Provide the [X, Y] coordinate of the cell's center where the given text is located.  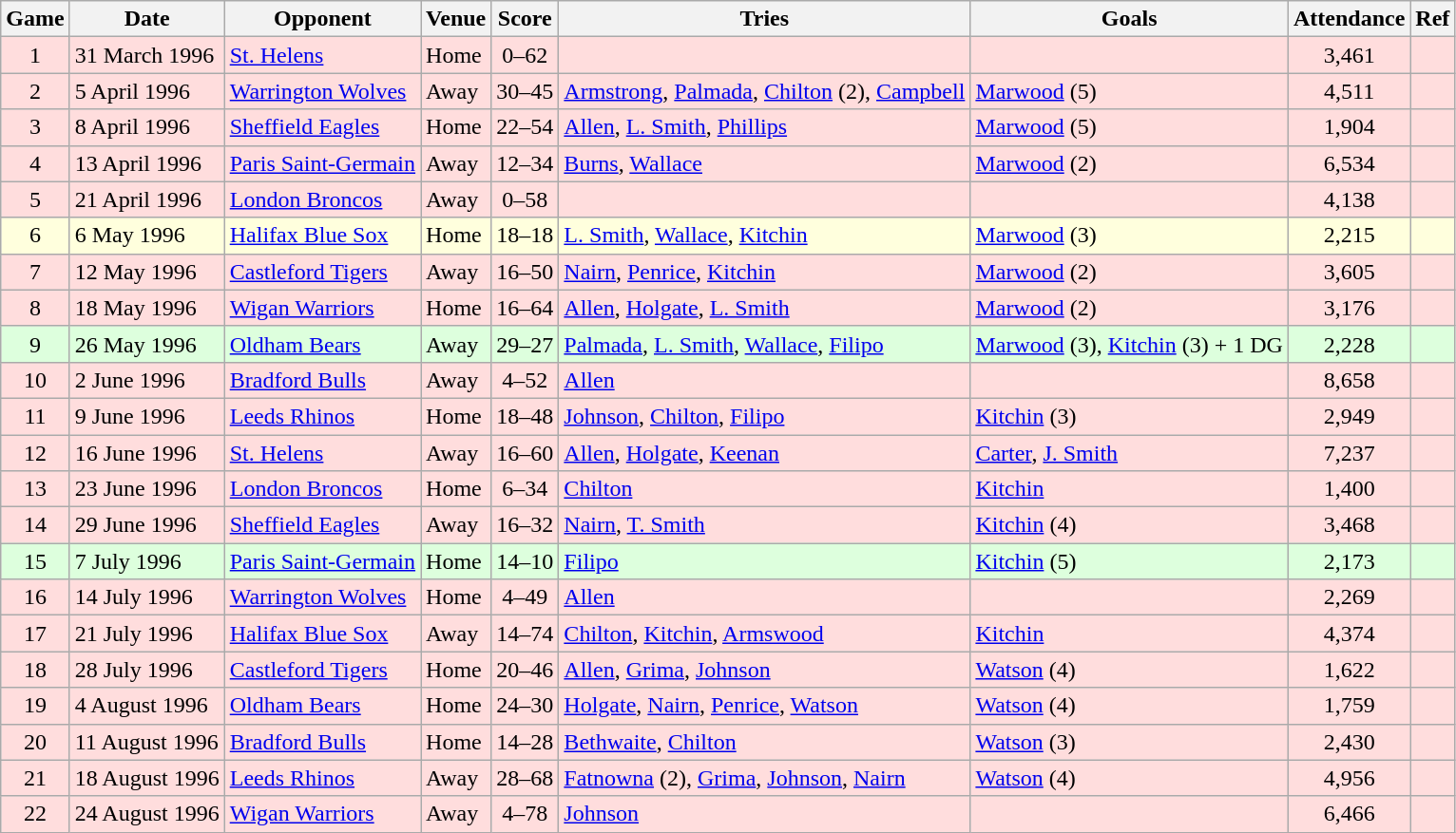
22 [35, 814]
Goals [1129, 19]
1,400 [1349, 489]
Holgate, Nairn, Penrice, Watson [764, 706]
Tries [764, 19]
4–52 [525, 380]
Burns, Wallace [764, 163]
Marwood (3) [1129, 236]
7 July 1996 [146, 561]
1 [35, 55]
2,228 [1349, 344]
Allen, Holgate, L. Smith [764, 308]
15 [35, 561]
4 [35, 163]
Score [525, 19]
8 April 1996 [146, 127]
14 July 1996 [146, 597]
21 [35, 778]
3,605 [1349, 272]
Johnson, Chilton, Filipo [764, 416]
8 [35, 308]
Kitchin (5) [1129, 561]
5 [35, 199]
29 June 1996 [146, 525]
20–46 [525, 670]
Palmada, L. Smith, Wallace, Filipo [764, 344]
Allen, Holgate, Keenan [764, 453]
4,138 [1349, 199]
23 June 1996 [146, 489]
Armstrong, Palmada, Chilton (2), Campbell [764, 91]
24–30 [525, 706]
Bethwaite, Chilton [764, 742]
13 April 1996 [146, 163]
16–32 [525, 525]
9 [35, 344]
18 [35, 670]
5 April 1996 [146, 91]
13 [35, 489]
9 June 1996 [146, 416]
22–54 [525, 127]
24 August 1996 [146, 814]
18–18 [525, 236]
16–64 [525, 308]
6,466 [1349, 814]
2,949 [1349, 416]
1,622 [1349, 670]
17 [35, 634]
18–48 [525, 416]
14–28 [525, 742]
3,461 [1349, 55]
26 May 1996 [146, 344]
0–58 [525, 199]
14–74 [525, 634]
Fatnowna (2), Grima, Johnson, Nairn [764, 778]
1,904 [1349, 127]
6 [35, 236]
Nairn, T. Smith [764, 525]
2,173 [1349, 561]
Allen, Grima, Johnson [764, 670]
14–10 [525, 561]
1,759 [1349, 706]
12 May 1996 [146, 272]
4–78 [525, 814]
Carter, J. Smith [1129, 453]
4,511 [1349, 91]
0–62 [525, 55]
7,237 [1349, 453]
Attendance [1349, 19]
3,468 [1349, 525]
Ref [1433, 19]
4,374 [1349, 634]
Marwood (3), Kitchin (3) + 1 DG [1129, 344]
Chilton [764, 489]
7 [35, 272]
31 March 1996 [146, 55]
11 [35, 416]
Kitchin (3) [1129, 416]
16–50 [525, 272]
12 [35, 453]
16 June 1996 [146, 453]
11 August 1996 [146, 742]
Nairn, Penrice, Kitchin [764, 272]
L. Smith, Wallace, Kitchin [764, 236]
Filipo [764, 561]
21 July 1996 [146, 634]
29–27 [525, 344]
21 April 1996 [146, 199]
28 July 1996 [146, 670]
16–60 [525, 453]
Chilton, Kitchin, Armswood [764, 634]
Date [146, 19]
10 [35, 380]
20 [35, 742]
12–34 [525, 163]
Opponent [322, 19]
6 May 1996 [146, 236]
2,269 [1349, 597]
Watson (3) [1129, 742]
19 [35, 706]
Kitchin (4) [1129, 525]
4–49 [525, 597]
16 [35, 597]
6–34 [525, 489]
8,658 [1349, 380]
28–68 [525, 778]
2,215 [1349, 236]
Johnson [764, 814]
4,956 [1349, 778]
2 [35, 91]
Game [35, 19]
2,430 [1349, 742]
Allen, L. Smith, Phillips [764, 127]
30–45 [525, 91]
14 [35, 525]
18 May 1996 [146, 308]
2 June 1996 [146, 380]
Venue [456, 19]
4 August 1996 [146, 706]
18 August 1996 [146, 778]
3 [35, 127]
3,176 [1349, 308]
6,534 [1349, 163]
